Search for the cell housing the specified text and yield its [x, y] center coordinate. 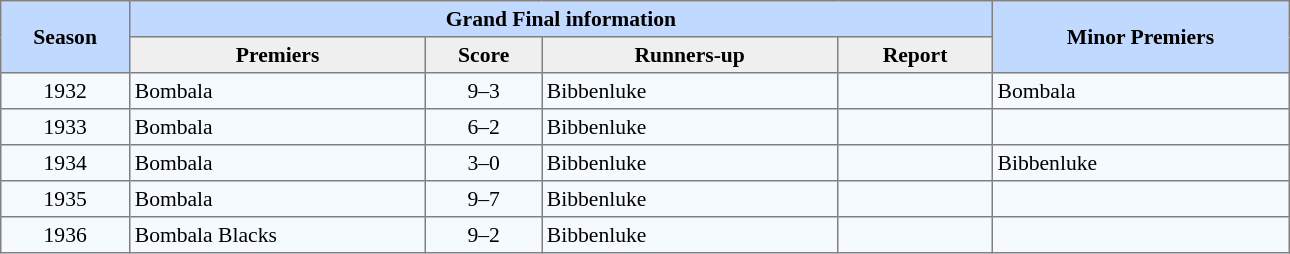
Score [484, 55]
1932 [66, 91]
1935 [66, 199]
Bombala Blacks [278, 235]
1934 [66, 163]
1933 [66, 127]
Season [66, 37]
Premiers [278, 55]
Report [916, 55]
6–2 [484, 127]
9–7 [484, 199]
3–0 [484, 163]
1936 [66, 235]
Runners-up [690, 55]
9–2 [484, 235]
9–3 [484, 91]
Minor Premiers [1140, 37]
Grand Final information [562, 19]
